Output the (X, Y) coordinate of the center of the cell containing the given text.  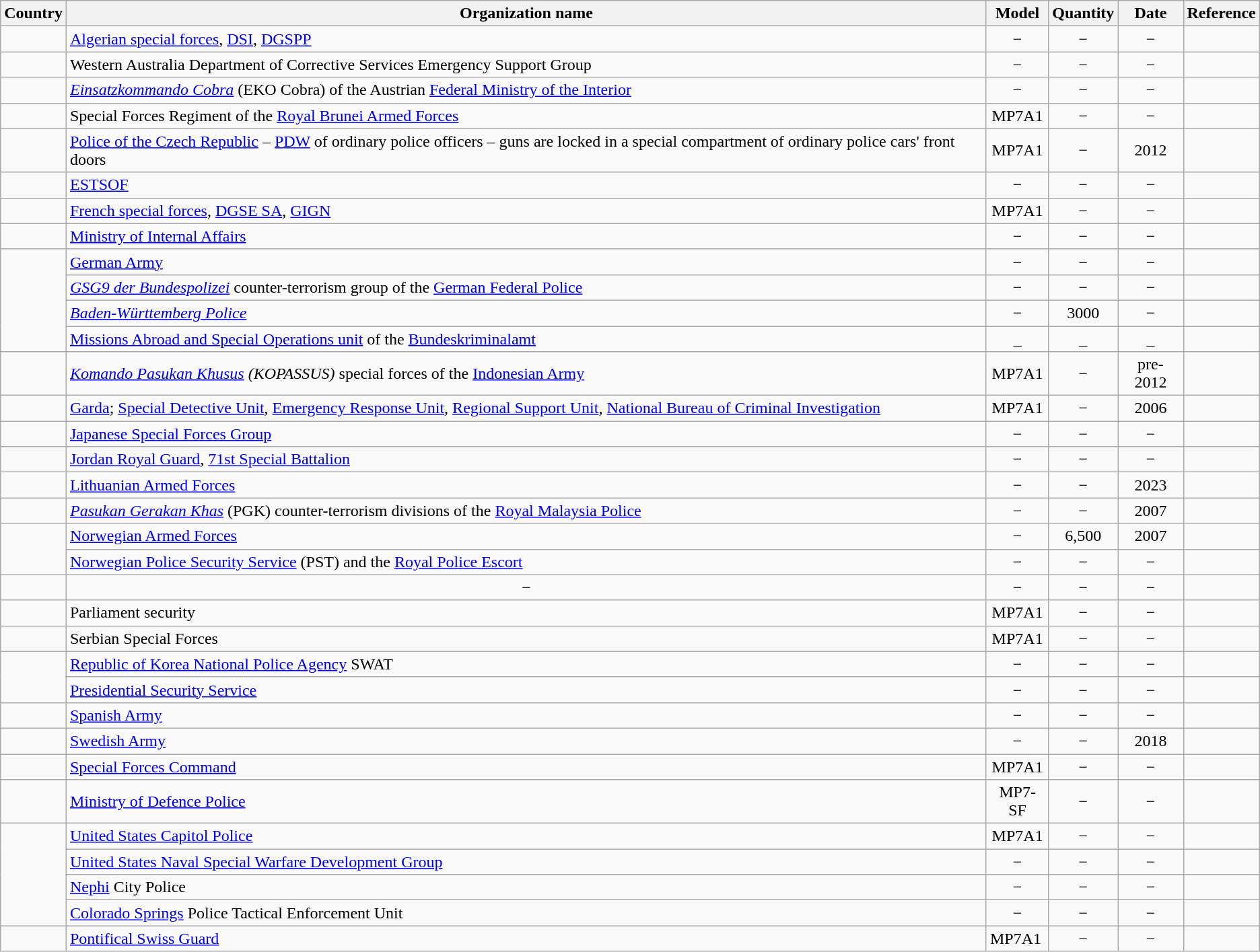
Ministry of Defence Police (526, 802)
Jordan Royal Guard, 71st Special Battalion (526, 460)
Swedish Army (526, 741)
Parliament security (526, 613)
Organization name (526, 13)
Nephi City Police (526, 887)
2023 (1151, 485)
Western Australia Department of Corrective Services Emergency Support Group (526, 65)
Einsatzkommando Cobra (EKO Cobra) of the Austrian Federal Ministry of the Interior (526, 90)
ESTSOF (526, 185)
Lithuanian Armed Forces (526, 485)
German Army (526, 262)
Country (34, 13)
Colorado Springs Police Tactical Enforcement Unit (526, 913)
Spanish Army (526, 715)
Japanese Special Forces Group (526, 434)
Algerian special forces, DSI, DGSPP (526, 39)
3000 (1084, 313)
United States Naval Special Warfare Development Group (526, 862)
2006 (1151, 408)
Norwegian Police Security Service (PST) and the Royal Police Escort (526, 562)
Reference (1221, 13)
Date (1151, 13)
Police of the Czech Republic – PDW of ordinary police officers – guns are locked in a special compartment of ordinary police cars' front doors (526, 151)
Quantity (1084, 13)
Garda; Special Detective Unit, Emergency Response Unit, Regional Support Unit, National Bureau of Criminal Investigation (526, 408)
Pontifical Swiss Guard (526, 939)
pre-2012 (1151, 374)
Komando Pasukan Khusus (KOPASSUS) special forces of the Indonesian Army (526, 374)
Republic of Korea National Police Agency SWAT (526, 664)
GSG9 der Bundespolizei counter-terrorism group of the German Federal Police (526, 287)
Norwegian Armed Forces (526, 536)
Missions Abroad and Special Operations unit of the Bundeskriminalamt (526, 338)
United States Capitol Police (526, 836)
Ministry of Internal Affairs (526, 236)
2012 (1151, 151)
Special Forces Regiment of the Royal Brunei Armed Forces (526, 116)
2018 (1151, 741)
Special Forces Command (526, 766)
Serbian Special Forces (526, 638)
6,500 (1084, 536)
Baden-Württemberg Police (526, 313)
Presidential Security Service (526, 690)
French special forces, DGSE SA, GIGN (526, 211)
Model (1017, 13)
Pasukan Gerakan Khas (PGK) counter-terrorism divisions of the Royal Malaysia Police (526, 511)
MP7-SF (1017, 802)
